Output the (X, Y) coordinate of the center of the cell containing the given text.  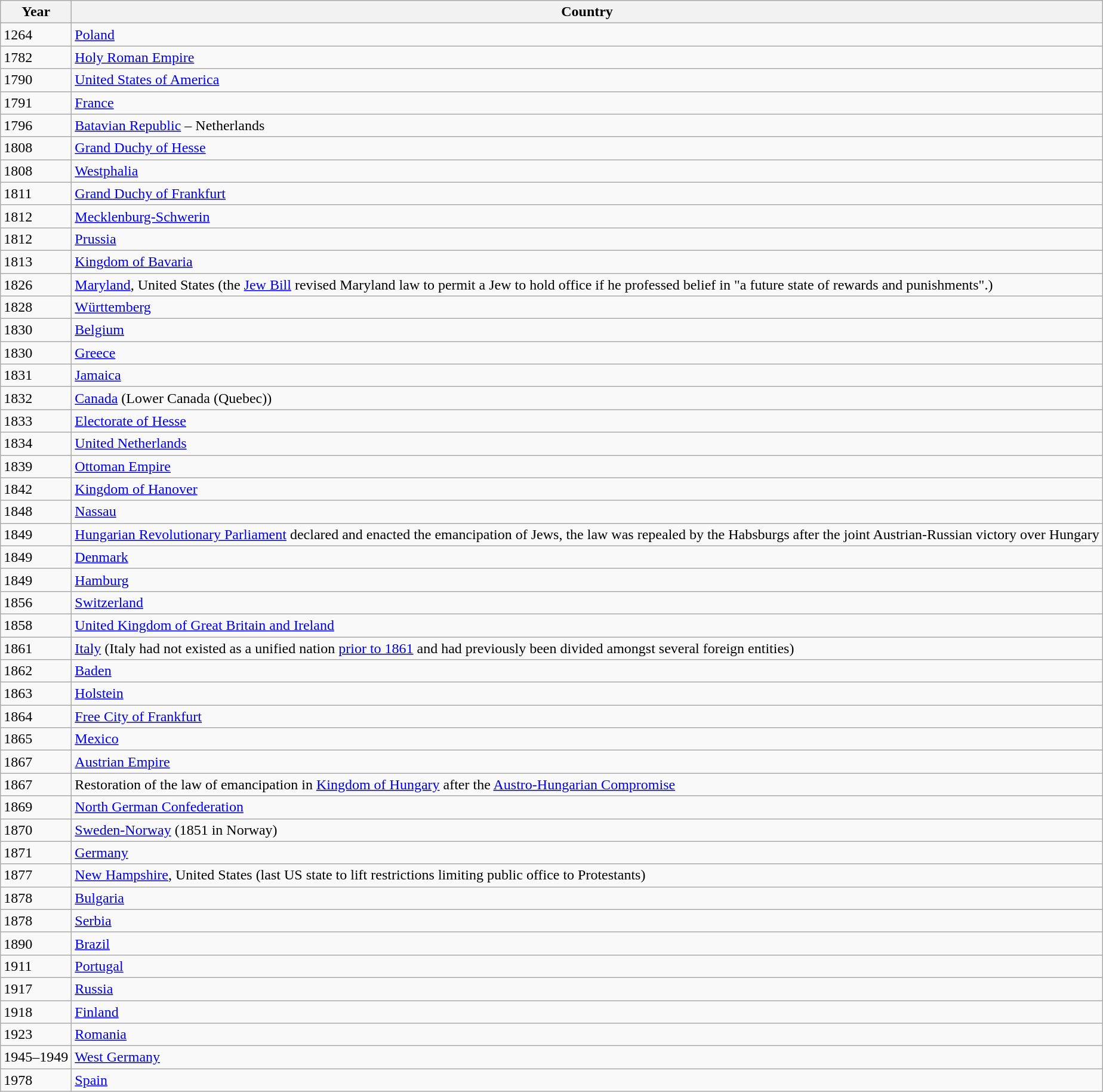
United States of America (587, 80)
Germany (587, 853)
1877 (36, 875)
Bulgaria (587, 898)
1790 (36, 80)
1911 (36, 966)
North German Confederation (587, 807)
Serbia (587, 921)
Russia (587, 989)
1832 (36, 398)
Ottoman Empire (587, 466)
1828 (36, 307)
Spain (587, 1080)
1865 (36, 739)
Finland (587, 1012)
Prussia (587, 239)
Batavian Republic – Netherlands (587, 125)
Holy Roman Empire (587, 57)
Holstein (587, 694)
Kingdom of Hanover (587, 489)
Switzerland (587, 602)
1791 (36, 103)
Canada (Lower Canada (Quebec)) (587, 398)
Württemberg (587, 307)
Hamburg (587, 580)
1858 (36, 625)
Free City of Frankfurt (587, 716)
Austrian Empire (587, 762)
United Netherlands (587, 444)
Grand Duchy of Hesse (587, 148)
1871 (36, 853)
1923 (36, 1035)
1864 (36, 716)
Sweden-Norway (1851 in Norway) (587, 830)
1863 (36, 694)
1862 (36, 671)
Country (587, 12)
1782 (36, 57)
1856 (36, 602)
Denmark (587, 557)
Year (36, 12)
1833 (36, 421)
1796 (36, 125)
New Hampshire, United States (last US state to lift restrictions limiting public office to Protestants) (587, 875)
Mecklenburg-Schwerin (587, 216)
Romania (587, 1035)
1978 (36, 1080)
1918 (36, 1012)
Italy (Italy had not existed as a unified nation prior to 1861 and had previously been divided amongst several foreign entities) (587, 648)
1861 (36, 648)
Portugal (587, 966)
1831 (36, 376)
1826 (36, 285)
Greece (587, 353)
West Germany (587, 1057)
1917 (36, 989)
Baden (587, 671)
Jamaica (587, 376)
Nassau (587, 512)
France (587, 103)
1811 (36, 193)
1842 (36, 489)
1890 (36, 943)
1839 (36, 466)
Electorate of Hesse (587, 421)
1945–1949 (36, 1057)
Belgium (587, 330)
Brazil (587, 943)
United Kingdom of Great Britain and Ireland (587, 625)
Westphalia (587, 171)
1869 (36, 807)
1870 (36, 830)
Grand Duchy of Frankfurt (587, 193)
1834 (36, 444)
Restoration of the law of emancipation in Kingdom of Hungary after the Austro-Hungarian Compromise (587, 785)
Mexico (587, 739)
Kingdom of Bavaria (587, 262)
1813 (36, 262)
1848 (36, 512)
1264 (36, 35)
Poland (587, 35)
